Search for the cell housing the specified text and yield its (X, Y) center coordinate. 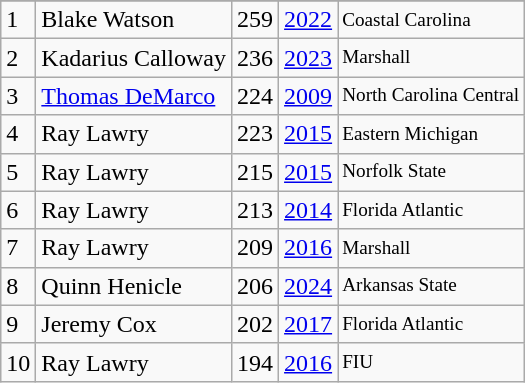
236 (254, 58)
Blake Watson (134, 20)
7 (18, 248)
Eastern Michigan (431, 134)
North Carolina Central (431, 96)
2023 (308, 58)
4 (18, 134)
Kadarius Calloway (134, 58)
8 (18, 286)
2 (18, 58)
194 (254, 362)
2024 (308, 286)
9 (18, 324)
2022 (308, 20)
209 (254, 248)
10 (18, 362)
6 (18, 210)
5 (18, 172)
202 (254, 324)
206 (254, 286)
1 (18, 20)
215 (254, 172)
224 (254, 96)
Arkansas State (431, 286)
Quinn Henicle (134, 286)
2009 (308, 96)
Coastal Carolina (431, 20)
2014 (308, 210)
3 (18, 96)
Jeremy Cox (134, 324)
FIU (431, 362)
223 (254, 134)
Norfolk State (431, 172)
213 (254, 210)
2017 (308, 324)
Thomas DeMarco (134, 96)
259 (254, 20)
